Search for the cell housing the specified text and yield its (X, Y) center coordinate. 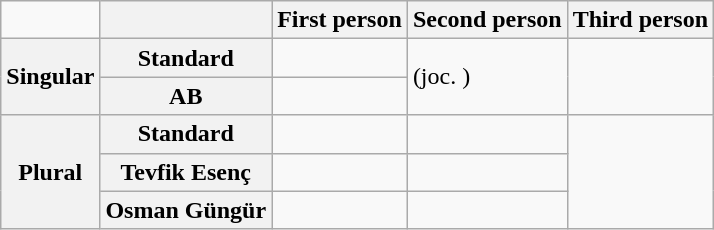
(joc. ) (487, 77)
Tevfik Esenç (186, 172)
Singular (50, 77)
Third person (640, 20)
First person (340, 20)
Second person (487, 20)
AB (186, 96)
Osman Güngür (186, 210)
Plural (50, 172)
